For the text-containing cell, return its midpoint in (X, Y) coordinate format. 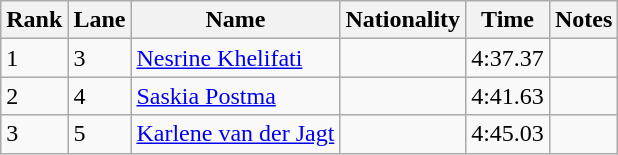
4:41.63 (508, 96)
Karlene van der Jagt (236, 134)
Time (508, 20)
Nesrine Khelifati (236, 58)
Lane (100, 20)
4:37.37 (508, 58)
Saskia Postma (236, 96)
2 (34, 96)
Rank (34, 20)
1 (34, 58)
Name (236, 20)
4 (100, 96)
Notes (583, 20)
4:45.03 (508, 134)
Nationality (403, 20)
5 (100, 134)
